Pinpoint the cell where the given text exists, returning its (x, y) midpoint coordinate. 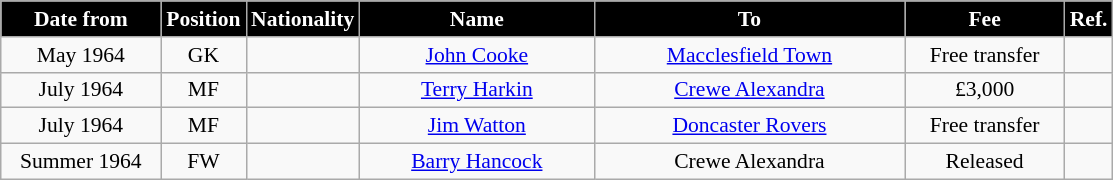
May 1964 (81, 55)
Terry Harkin (476, 90)
Date from (81, 19)
Jim Watton (476, 126)
GK (204, 55)
Released (985, 162)
Summer 1964 (81, 162)
Position (204, 19)
To (749, 19)
John Cooke (476, 55)
Fee (985, 19)
Macclesfield Town (749, 55)
Barry Hancock (476, 162)
Name (476, 19)
Nationality (302, 19)
FW (204, 162)
Ref. (1089, 19)
Doncaster Rovers (749, 126)
£3,000 (985, 90)
